Search for the cell housing the specified text and yield its (X, Y) center coordinate. 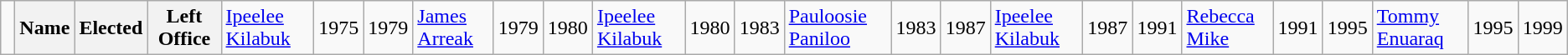
Name (45, 28)
Left Office (184, 28)
1999 (1543, 28)
Elected (111, 28)
Tommy Enuaraq (1421, 28)
1975 (338, 28)
James Arreak (453, 28)
Rebecca Mike (1228, 28)
Pauloosie Paniloo (838, 28)
